Find where the given text appears and provide that cell's center as (X, Y) coordinate. 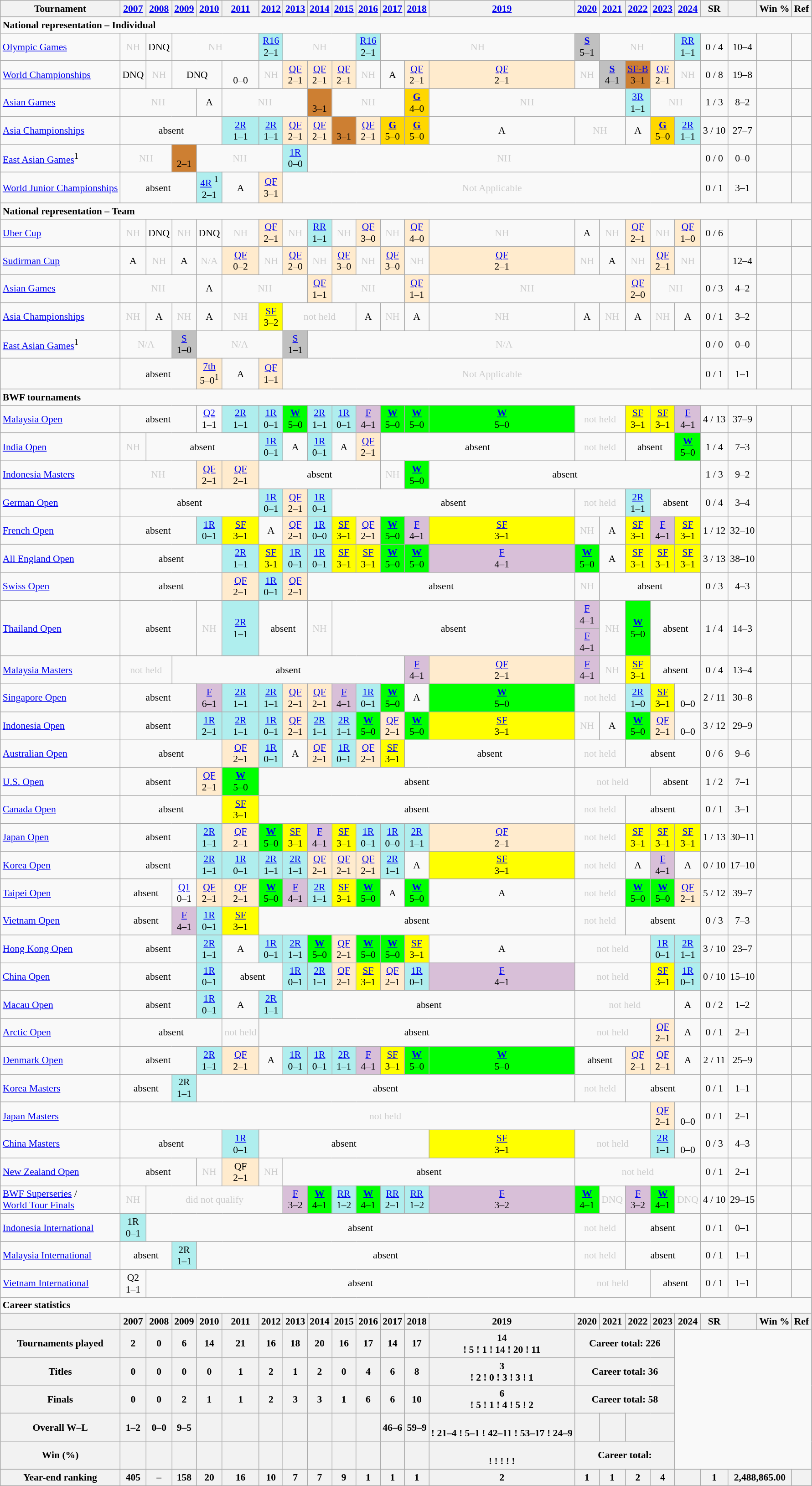
7–1 (742, 782)
Vietnam Open (60, 921)
Hong Kong Open (60, 949)
39–7 (742, 893)
Taipei Open (60, 893)
1 / 2 (714, 782)
Australian Open (60, 753)
5 / 12 (714, 893)
Swiss Open (60, 587)
did not qualify (214, 1200)
8–2 (742, 103)
1 / 13 (714, 837)
Olympic Games (60, 47)
19–8 (742, 75)
4 / 13 (714, 420)
QF3–1 (271, 188)
29–9 (742, 726)
Korea Masters (60, 1088)
Finals (60, 1399)
World Championships (60, 75)
Canada Open (60, 809)
Korea Open (60, 866)
French Open (60, 531)
14! 5 ! 1 ! 14 ! 20 ! 11 (502, 1344)
Q10–1 (184, 893)
China Masters (60, 1144)
! 21–4 ! 5–1 ! 42–11 ! 53–17 ! 24–9 (502, 1428)
3–4 (742, 503)
2,488,865.00 (760, 1477)
Indonesia Open (60, 726)
S1–0 (184, 345)
46–6 (392, 1428)
0 / 8 (714, 75)
BWF Superseries /World Tour Finals (60, 1200)
Titles (60, 1372)
Singapore Open (60, 698)
SF3–2 (271, 317)
158 (184, 1477)
National representation – Individual (406, 25)
National representation – Team (406, 211)
15–10 (742, 977)
Career total: 36 (625, 1372)
3! 2 ! 0 ! 3 ! 3 ! 1 (502, 1372)
Japan Open (60, 837)
23–7 (742, 949)
Career total: 58 (625, 1399)
Win (%) (60, 1455)
405 (133, 1477)
Vietnam International (60, 1283)
QF4–0 (417, 233)
1R2–1 (209, 726)
6! 5 ! 1 ! 4 ! 5 ! 2 (502, 1399)
U.S. Open (60, 782)
3 / 12 (714, 726)
9 (344, 1477)
Malaysia Open (60, 420)
3R1–1 (638, 103)
4–2 (742, 289)
India Open (60, 447)
Sudirman Cup (60, 261)
9–2 (742, 475)
Indonesia Masters (60, 475)
RR2–1 (392, 1200)
3 / 13 (714, 558)
9–5 (184, 1428)
4 / 10 (714, 1200)
Macau Open (60, 1004)
Arctic Open (60, 1033)
32–10 (742, 531)
27–7 (742, 130)
China Open (60, 977)
German Open (60, 503)
QF0–2 (240, 261)
New Zealand Open (60, 1172)
SF-B3–1 (638, 75)
Tournament (60, 9)
Career total: 226 (625, 1344)
S5–1 (587, 47)
25–9 (742, 1060)
17–10 (742, 866)
0 / 2 (714, 1004)
4R 12–1 (209, 188)
14–3 (742, 628)
S4–1 (612, 75)
F6–1 (209, 698)
29–15 (742, 1200)
30–8 (742, 698)
Malaysia International (60, 1255)
All England Open (60, 558)
Year-end ranking (60, 1477)
9–6 (742, 753)
21 (240, 1344)
3–2 (742, 317)
7th5–01 (209, 374)
Tournaments played (60, 1344)
Uber Cup (60, 233)
59–9 (417, 1428)
World Junior Championships (60, 188)
12–4 (742, 261)
– (159, 1477)
Japan Masters (60, 1117)
Denmark Open (60, 1060)
G4–0 (417, 103)
S1–1 (295, 345)
! ! ! ! ! (502, 1455)
Indonesia International (60, 1228)
1 / 12 (714, 531)
0–1 (742, 1228)
38–10 (742, 558)
13–4 (742, 670)
Career total: (625, 1455)
2R1–0 (638, 698)
Malaysia Masters (60, 670)
10–4 (742, 47)
BWF tournaments (406, 397)
Overall W–L (60, 1428)
8 (417, 1372)
Career statistics (406, 1306)
QF1–0 (688, 233)
37–9 (742, 420)
30–11 (742, 837)
18 (295, 1344)
SF3-1 (271, 558)
Thailand Open (60, 628)
